For the text-containing cell, return its midpoint in [x, y] coordinate format. 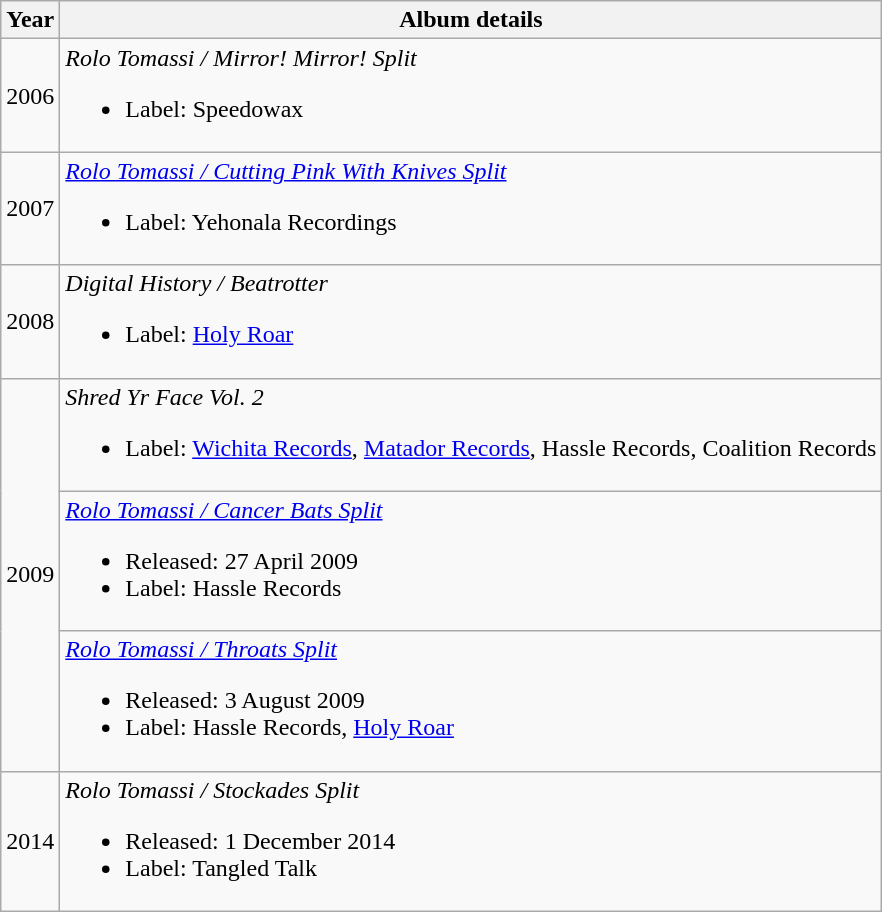
Shred Yr Face Vol. 2Label: Wichita Records, Matador Records, Hassle Records, Coalition Records [471, 434]
Digital History / BeatrotterLabel: Holy Roar [471, 322]
2009 [30, 574]
Album details [471, 20]
Rolo Tomassi / Cutting Pink With Knives SplitLabel: Yehonala Recordings [471, 208]
Rolo Tomassi / Throats SplitReleased: 3 August 2009Label: Hassle Records, Holy Roar [471, 701]
2008 [30, 322]
Rolo Tomassi / Stockades SplitReleased: 1 December 2014Label: Tangled Talk [471, 841]
Rolo Tomassi / Mirror! Mirror! SplitLabel: Speedowax [471, 96]
2014 [30, 841]
2007 [30, 208]
2006 [30, 96]
Year [30, 20]
Rolo Tomassi / Cancer Bats SplitReleased: 27 April 2009Label: Hassle Records [471, 561]
